Determine the (x, y) coordinate at the center of the cell enclosing the given text.  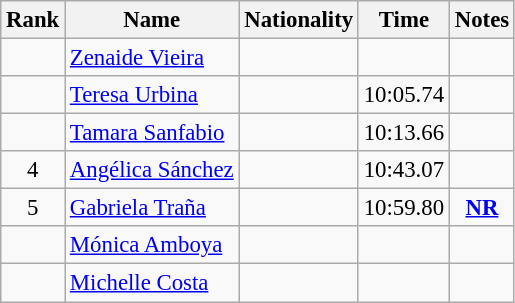
5 (33, 208)
Tamara Sanfabio (152, 133)
Rank (33, 20)
Time (404, 20)
Angélica Sánchez (152, 170)
Michelle Costa (152, 283)
Name (152, 20)
Teresa Urbina (152, 95)
10:05.74 (404, 95)
4 (33, 170)
NR (482, 208)
10:59.80 (404, 208)
Nationality (298, 20)
Gabriela Traña (152, 208)
Zenaide Vieira (152, 58)
10:43.07 (404, 170)
10:13.66 (404, 133)
Notes (482, 20)
Mónica Amboya (152, 245)
